Capture the cell that displays the provided text and extract its (x, y) central coordinate. 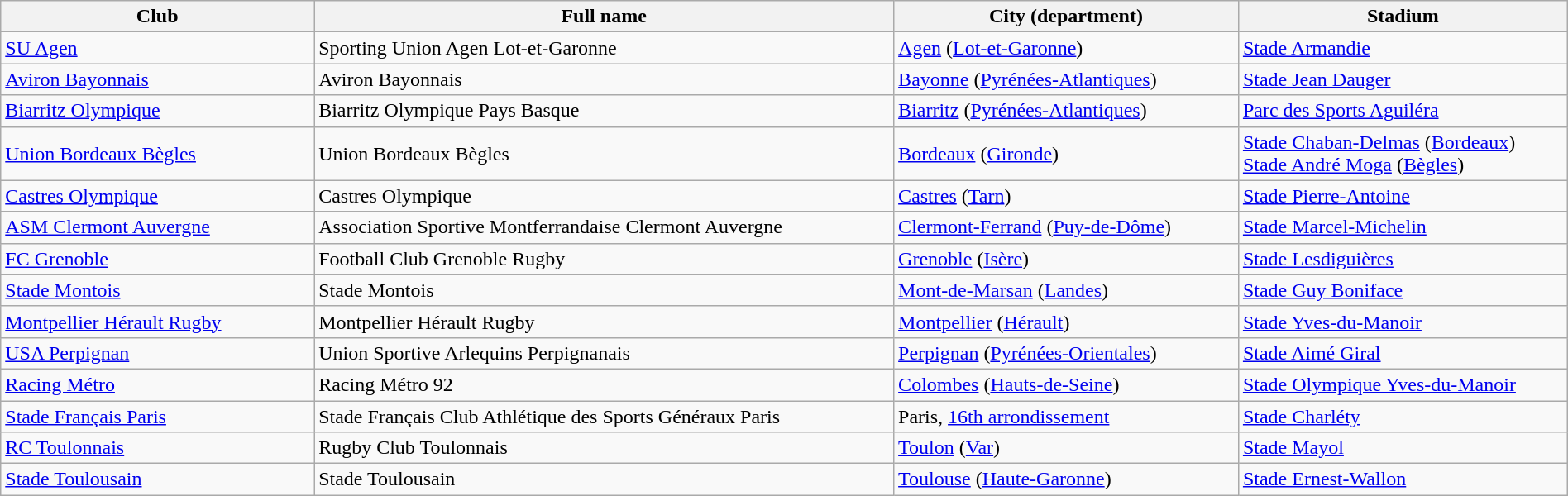
Stade Olympique Yves-du-Manoir (1403, 384)
ASM Clermont Auvergne (157, 227)
Grenoble (Isère) (1067, 259)
Racing Métro 92 (604, 384)
Full name (604, 17)
Perpignan (Pyrénées-Orientales) (1067, 353)
Biarritz Olympique (157, 111)
Bayonne (Pyrénées-Atlantiques) (1067, 79)
Stade Yves-du-Manoir (1403, 322)
Toulouse (Haute-Garonne) (1067, 479)
Paris, 16th arrondissement (1067, 416)
Stade Jean Dauger (1403, 79)
Parc des Sports Aguiléra (1403, 111)
Stade Ernest-Wallon (1403, 479)
SU Agen (157, 48)
RC Toulonnais (157, 448)
Clermont-Ferrand (Puy-de-Dôme) (1067, 227)
Football Club Grenoble Rugby (604, 259)
Castres (Tarn) (1067, 196)
Stade Français Paris (157, 416)
Association Sportive Montferrandaise Clermont Auvergne (604, 227)
City (department) (1067, 17)
Bordeaux (Gironde) (1067, 154)
Rugby Club Toulonnais (604, 448)
USA Perpignan (157, 353)
Racing Métro (157, 384)
Stade Pierre-Antoine (1403, 196)
Stade Aimé Giral (1403, 353)
Colombes (Hauts-de-Seine) (1067, 384)
Stade Marcel-Michelin (1403, 227)
Biarritz Olympique Pays Basque (604, 111)
Agen (Lot-et-Garonne) (1067, 48)
FC Grenoble (157, 259)
Union Sportive Arlequins Perpignanais (604, 353)
Stadium (1403, 17)
Stade Lesdiguières (1403, 259)
Stade Mayol (1403, 448)
Biarritz (Pyrénées-Atlantiques) (1067, 111)
Stade Armandie (1403, 48)
Stade Guy Boniface (1403, 290)
Toulon (Var) (1067, 448)
Mont-de-Marsan (Landes) (1067, 290)
Stade Chaban-Delmas (Bordeaux)Stade André Moga (Bègles) (1403, 154)
Club (157, 17)
Stade Français Club Athlétique des Sports Généraux Paris (604, 416)
Sporting Union Agen Lot-et-Garonne (604, 48)
Montpellier (Hérault) (1067, 322)
Stade Charléty (1403, 416)
